Detect which cell encompasses the target text, then output its [x, y] center coordinate. 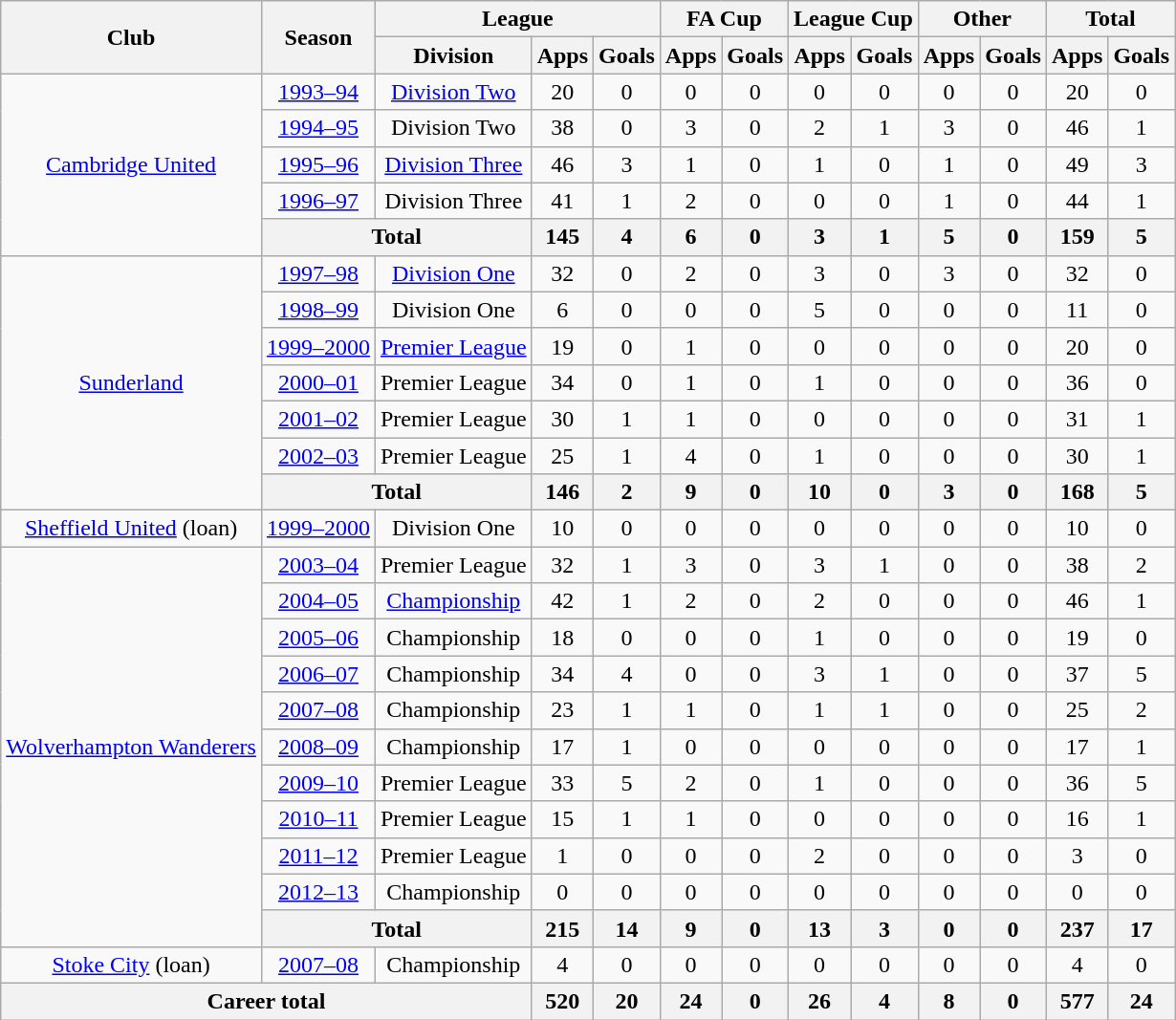
2004–05 [317, 601]
1993–94 [317, 92]
2005–06 [317, 638]
Stoke City (loan) [132, 965]
2011–12 [317, 856]
1994–95 [317, 128]
Sunderland [132, 382]
168 [1077, 492]
44 [1077, 201]
Cambridge United [132, 164]
215 [562, 928]
15 [562, 819]
1995–96 [317, 164]
2010–11 [317, 819]
2000–01 [317, 382]
145 [562, 237]
Career total [266, 1001]
11 [1077, 310]
2012–13 [317, 892]
2006–07 [317, 674]
37 [1077, 674]
146 [562, 492]
41 [562, 201]
2009–10 [317, 783]
18 [562, 638]
26 [820, 1001]
Club [132, 37]
520 [562, 1001]
23 [562, 710]
577 [1077, 1001]
Other [982, 19]
FA Cup [724, 19]
1996–97 [317, 201]
16 [1077, 819]
237 [1077, 928]
49 [1077, 164]
League [517, 19]
14 [627, 928]
42 [562, 601]
Wolverhampton Wanderers [132, 748]
33 [562, 783]
1997–98 [317, 273]
2008–09 [317, 747]
8 [948, 1001]
Division [453, 55]
31 [1077, 419]
159 [1077, 237]
Sheffield United (loan) [132, 529]
League Cup [854, 19]
2002–03 [317, 456]
2001–02 [317, 419]
2003–04 [317, 565]
Season [317, 37]
13 [820, 928]
1998–99 [317, 310]
